Determine the [X, Y] coordinate at the center of the cell enclosing the given text.  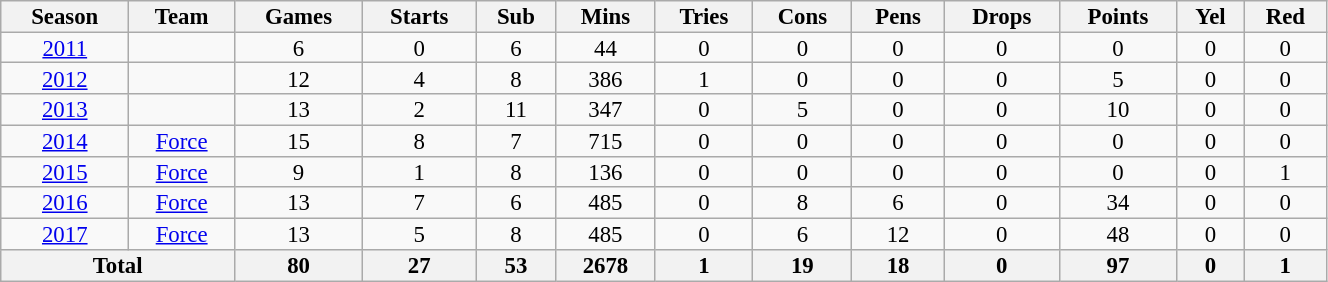
2011 [65, 48]
2013 [65, 110]
9 [299, 172]
48 [1118, 234]
Mins [606, 16]
Pens [898, 16]
2 [420, 110]
Total [118, 266]
Red [1285, 16]
2678 [606, 266]
2012 [65, 78]
2017 [65, 234]
715 [606, 140]
347 [606, 110]
Points [1118, 16]
Team [182, 16]
19 [802, 266]
Sub [516, 16]
34 [1118, 204]
10 [1118, 110]
2016 [65, 204]
27 [420, 266]
53 [516, 266]
15 [299, 140]
386 [606, 78]
2015 [65, 172]
Yel [1211, 16]
2014 [65, 140]
Games [299, 16]
Starts [420, 16]
136 [606, 172]
18 [898, 266]
Tries [704, 16]
97 [1118, 266]
Season [65, 16]
11 [516, 110]
4 [420, 78]
Drops [1002, 16]
Cons [802, 16]
44 [606, 48]
80 [299, 266]
